Output the (x, y) coordinate of the center of the cell containing the given text.  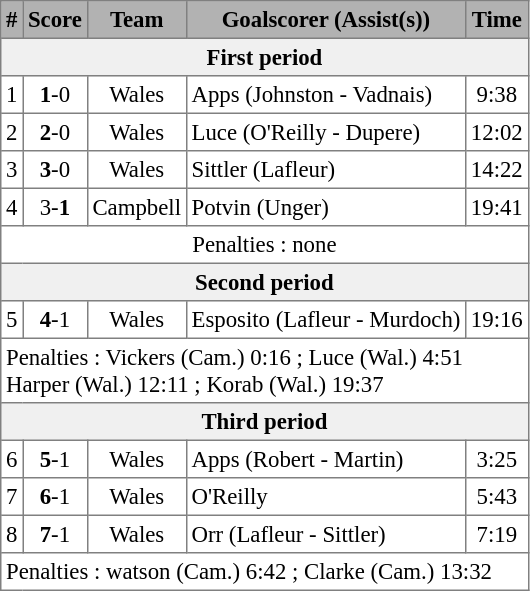
Penalties : Vickers (Cam.) 0:16 ; Luce (Wal.) 4:51Harper (Wal.) 12:11 ; Korab (Wal.) 19:37 (264, 370)
Penalties : none (264, 245)
First period (264, 57)
3-0 (55, 170)
6-1 (55, 497)
3 (12, 170)
2-0 (55, 132)
Apps (Johnston - Vadnais) (326, 95)
6 (12, 459)
Goalscorer (Assist(s)) (326, 20)
Campbell (136, 207)
1-0 (55, 95)
7-1 (55, 534)
12:02 (497, 132)
# (12, 20)
1 (12, 95)
Sittler (Lafleur) (326, 170)
Second period (264, 282)
Time (497, 20)
3-1 (55, 207)
5 (12, 320)
Penalties : watson (Cam.) 6:42 ; Clarke (Cam.) 13:32 (264, 572)
4-1 (55, 320)
9:38 (497, 95)
Potvin (Unger) (326, 207)
O'Reilly (326, 497)
2 (12, 132)
Third period (264, 422)
Score (55, 20)
Orr (Lafleur - Sittler) (326, 534)
5:43 (497, 497)
7 (12, 497)
14:22 (497, 170)
Luce (O'Reilly - Dupere) (326, 132)
Team (136, 20)
19:16 (497, 320)
8 (12, 534)
Esposito (Lafleur - Murdoch) (326, 320)
3:25 (497, 459)
7:19 (497, 534)
Apps (Robert - Martin) (326, 459)
19:41 (497, 207)
5-1 (55, 459)
4 (12, 207)
